Determine the (x, y) coordinate at the center of the cell enclosing the given text.  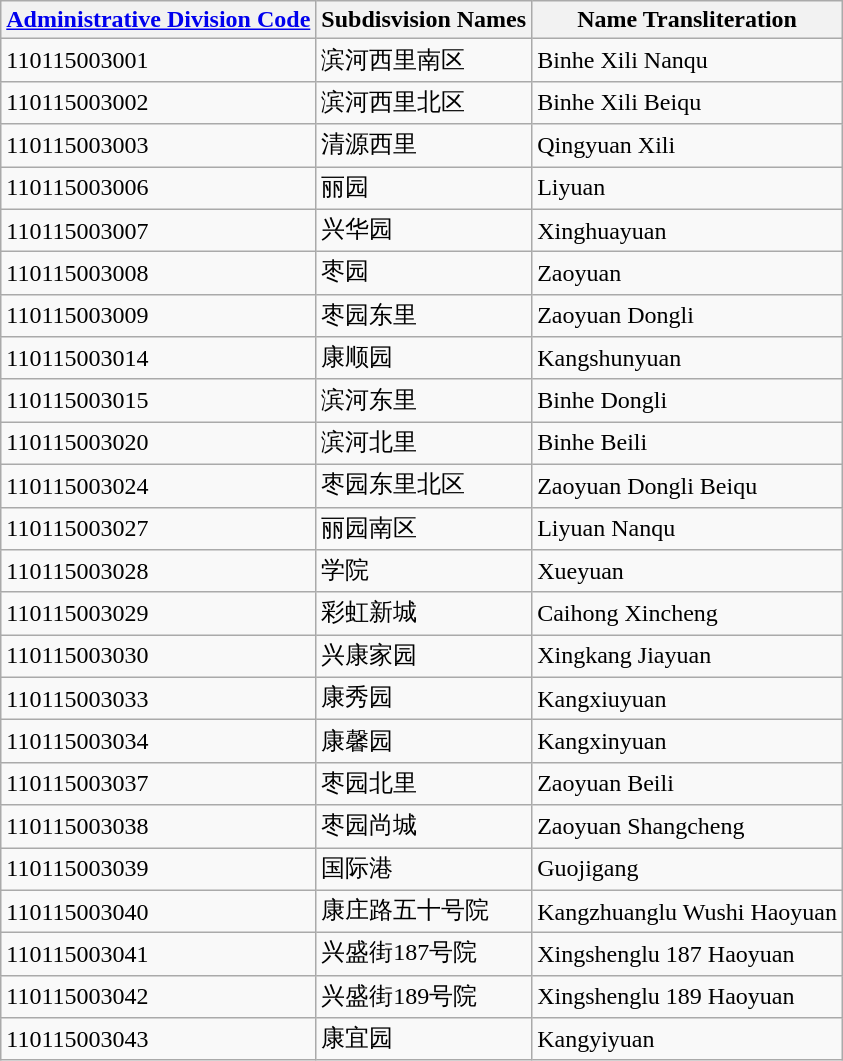
Zaoyuan Beili (688, 784)
兴盛街187号院 (424, 954)
康馨园 (424, 742)
Xingkang Jiayuan (688, 656)
Name Transliteration (688, 20)
枣园北里 (424, 784)
110115003043 (158, 1040)
滨河西里北区 (424, 102)
Caihong Xincheng (688, 614)
110115003002 (158, 102)
110115003042 (158, 996)
Xueyuan (688, 572)
Kangyiyuan (688, 1040)
Zaoyuan (688, 274)
110115003015 (158, 400)
110115003003 (158, 146)
Xinghuayuan (688, 230)
学院 (424, 572)
Liyuan Nanqu (688, 528)
110115003008 (158, 274)
Binhe Dongli (688, 400)
Zaoyuan Dongli (688, 316)
Binhe Beili (688, 444)
兴华园 (424, 230)
Administrative Division Code (158, 20)
Kangxiuyuan (688, 698)
丽园南区 (424, 528)
枣园东里北区 (424, 486)
110115003038 (158, 826)
康宜园 (424, 1040)
枣园东里 (424, 316)
110115003006 (158, 188)
Binhe Xili Beiqu (688, 102)
110115003037 (158, 784)
110115003014 (158, 358)
Subdisvision Names (424, 20)
Xingshenglu 187 Haoyuan (688, 954)
枣园 (424, 274)
110115003028 (158, 572)
Kangxinyuan (688, 742)
110115003040 (158, 912)
110115003009 (158, 316)
Guojigang (688, 870)
枣园尚城 (424, 826)
Zaoyuan Dongli Beiqu (688, 486)
110115003030 (158, 656)
Binhe Xili Nanqu (688, 60)
康秀园 (424, 698)
110115003020 (158, 444)
110115003024 (158, 486)
康顺园 (424, 358)
清源西里 (424, 146)
110115003039 (158, 870)
丽园 (424, 188)
兴康家园 (424, 656)
彩虹新城 (424, 614)
Qingyuan Xili (688, 146)
110115003007 (158, 230)
Liyuan (688, 188)
兴盛街189号院 (424, 996)
110115003041 (158, 954)
康庄路五十号院 (424, 912)
Kangzhuanglu Wushi Haoyuan (688, 912)
国际港 (424, 870)
110115003027 (158, 528)
Kangshunyuan (688, 358)
滨河东里 (424, 400)
110115003033 (158, 698)
110115003001 (158, 60)
滨河西里南区 (424, 60)
110115003029 (158, 614)
Zaoyuan Shangcheng (688, 826)
110115003034 (158, 742)
滨河北里 (424, 444)
Xingshenglu 189 Haoyuan (688, 996)
